Capture the cell that displays the provided text and extract its [X, Y] central coordinate. 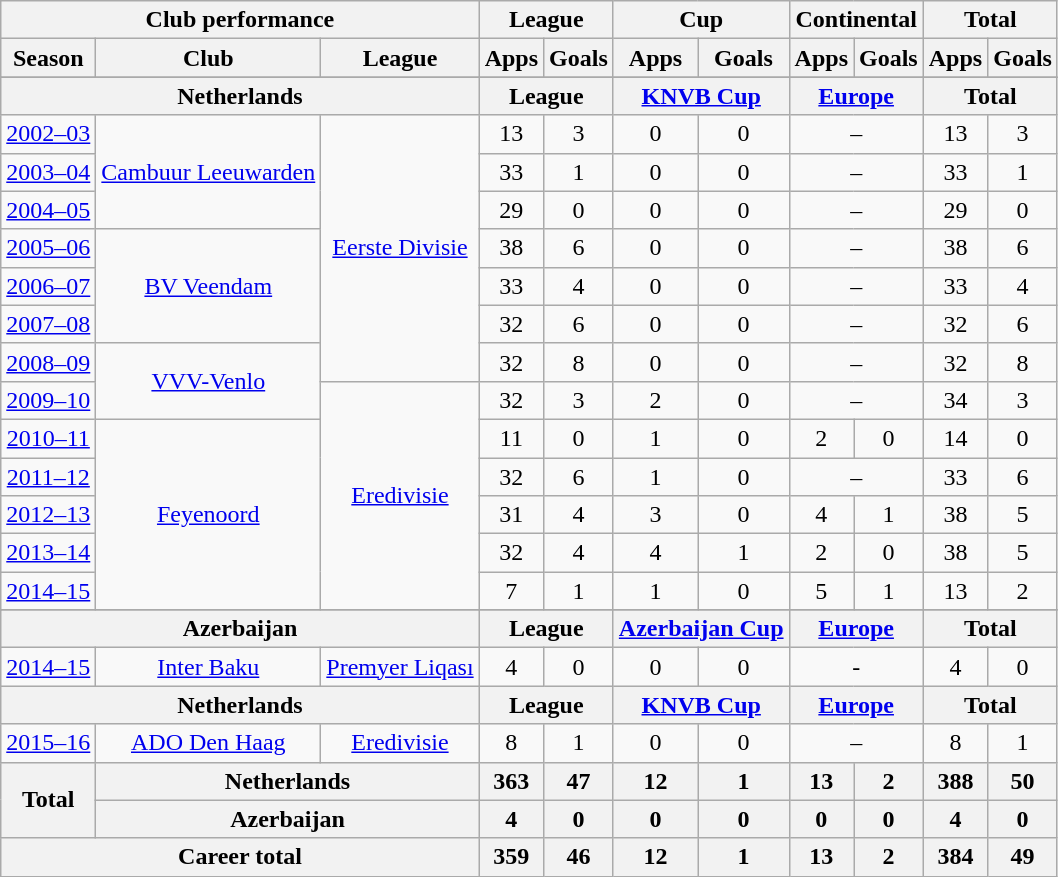
2013–14 [48, 553]
384 [955, 857]
2008–09 [48, 362]
2003–04 [48, 172]
50 [1023, 781]
49 [1023, 857]
2006–07 [48, 286]
46 [579, 857]
2010–11 [48, 438]
VVV-Venlo [208, 381]
2011–12 [48, 477]
Inter Baku [208, 667]
31 [511, 515]
Club performance [240, 20]
7 [511, 591]
363 [511, 781]
47 [579, 781]
2009–10 [48, 400]
388 [955, 781]
- [856, 667]
2012–13 [48, 515]
11 [511, 438]
Feyenoord [208, 514]
Eerste Divisie [400, 248]
2015–16 [48, 743]
Cambuur Leeuwarden [208, 172]
2007–08 [48, 324]
Azerbaijan Cup [701, 629]
Career total [240, 857]
2002–03 [48, 134]
34 [955, 400]
Cup [701, 20]
BV Veendam [208, 286]
ADO Den Haag [208, 743]
359 [511, 857]
Premyer Liqası [400, 667]
2005–06 [48, 248]
Continental [856, 20]
Club [208, 58]
2004–05 [48, 210]
Season [48, 58]
14 [955, 438]
